Determine the (x, y) coordinate at the center of the cell enclosing the given text.  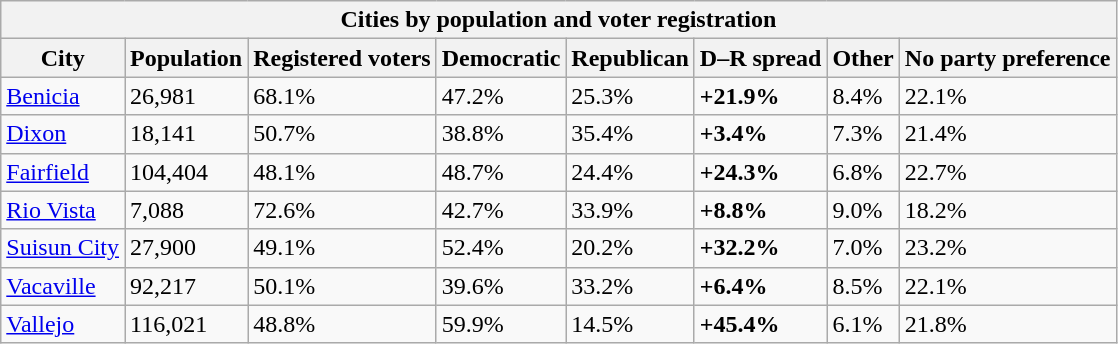
6.8% (863, 172)
26,981 (186, 96)
Registered voters (342, 58)
50.7% (342, 134)
48.1% (342, 172)
+6.4% (760, 286)
Cities by population and voter registration (558, 20)
+24.3% (760, 172)
+32.2% (760, 248)
Suisun City (63, 248)
8.5% (863, 286)
+45.4% (760, 324)
52.4% (501, 248)
7,088 (186, 210)
35.4% (630, 134)
42.7% (501, 210)
22.7% (1008, 172)
25.3% (630, 96)
No party preference (1008, 58)
27,900 (186, 248)
14.5% (630, 324)
Republican (630, 58)
49.1% (342, 248)
Vallejo (63, 324)
47.2% (501, 96)
104,404 (186, 172)
Rio Vista (63, 210)
50.1% (342, 286)
+3.4% (760, 134)
8.4% (863, 96)
7.3% (863, 134)
6.1% (863, 324)
18.2% (1008, 210)
72.6% (342, 210)
City (63, 58)
21.4% (1008, 134)
18,141 (186, 134)
Population (186, 58)
92,217 (186, 286)
48.7% (501, 172)
24.4% (630, 172)
D–R spread (760, 58)
+21.9% (760, 96)
Benicia (63, 96)
21.8% (1008, 324)
Dixon (63, 134)
23.2% (1008, 248)
116,021 (186, 324)
59.9% (501, 324)
+8.8% (760, 210)
7.0% (863, 248)
39.6% (501, 286)
33.9% (630, 210)
Other (863, 58)
33.2% (630, 286)
Democratic (501, 58)
38.8% (501, 134)
Fairfield (63, 172)
20.2% (630, 248)
68.1% (342, 96)
48.8% (342, 324)
9.0% (863, 210)
Vacaville (63, 286)
